Output the [x, y] coordinate of the center of the cell containing the given text.  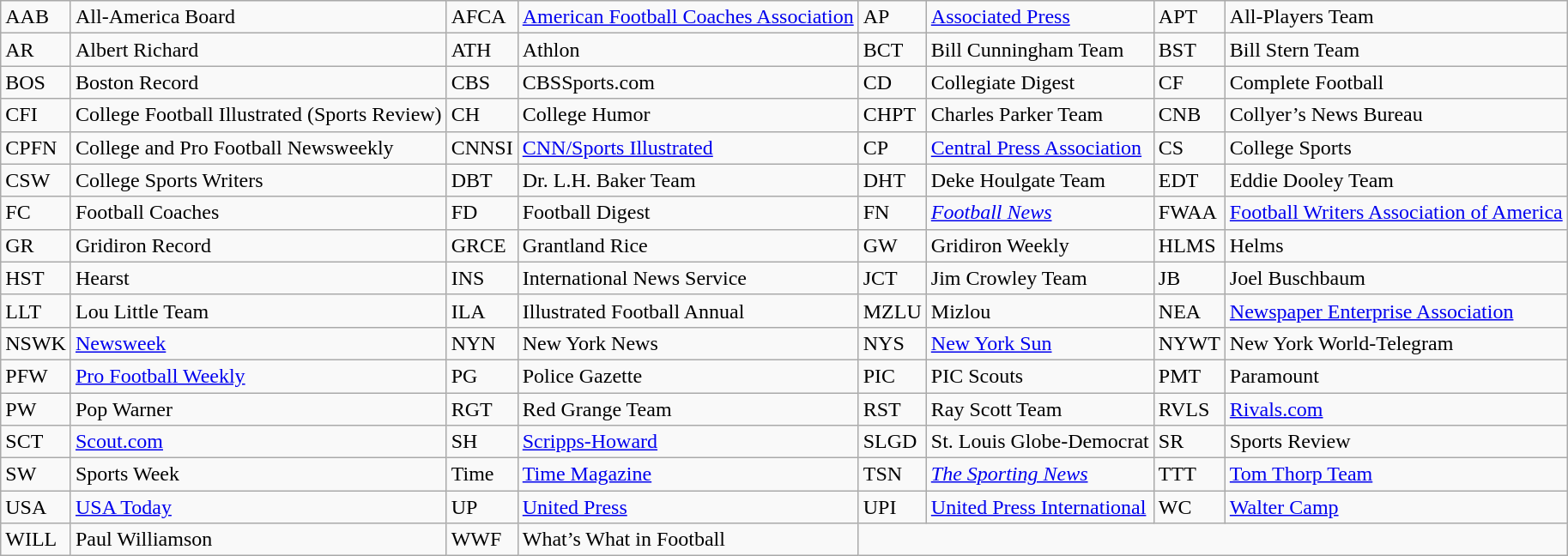
Illustrated Football Annual [688, 311]
USA [36, 507]
TTT [1190, 474]
College Football Illustrated (Sports Review) [258, 115]
Football Digest [688, 213]
LLT [36, 311]
CNNSI [482, 148]
GRCE [482, 245]
Charles Parker Team [1040, 115]
St. Louis Globe-Democrat [1040, 442]
CH [482, 115]
Helms [1395, 245]
Newsweek [258, 343]
All-America Board [258, 17]
AR [36, 50]
NEA [1190, 311]
UP [482, 507]
CP [893, 148]
College Humor [688, 115]
Time Magazine [688, 474]
APT [1190, 17]
BCT [893, 50]
Tom Thorp Team [1395, 474]
Dr. L.H. Baker Team [688, 180]
NYN [482, 343]
CPFN [36, 148]
College and Pro Football Newsweekly [258, 148]
Pop Warner [258, 409]
HLMS [1190, 245]
GW [893, 245]
UPI [893, 507]
INS [482, 278]
Rivals.com [1395, 409]
The Sporting News [1040, 474]
Football Coaches [258, 213]
Associated Press [1040, 17]
What’s What in Football [688, 540]
Complete Football [1395, 82]
DBT [482, 180]
PFW [36, 376]
Football News [1040, 213]
Grantland Rice [688, 245]
CD [893, 82]
RST [893, 409]
Mizlou [1040, 311]
New York News [688, 343]
New York Sun [1040, 343]
WC [1190, 507]
Pro Football Weekly [258, 376]
AAB [36, 17]
Gridiron Record [258, 245]
Red Grange Team [688, 409]
Bill Cunningham Team [1040, 50]
All-Players Team [1395, 17]
CHPT [893, 115]
MZLU [893, 311]
FD [482, 213]
Scripps-Howard [688, 442]
Walter Camp [1395, 507]
FC [36, 213]
Collegiate Digest [1040, 82]
PMT [1190, 376]
RGT [482, 409]
New York World-Telegram [1395, 343]
SH [482, 442]
PW [36, 409]
Paramount [1395, 376]
AFCA [482, 17]
NYWT [1190, 343]
HST [36, 278]
Gridiron Weekly [1040, 245]
College Sports Writers [258, 180]
Athlon [688, 50]
CSW [36, 180]
DHT [893, 180]
College Sports [1395, 148]
Jim Crowley Team [1040, 278]
SW [36, 474]
WWF [482, 540]
Boston Record [258, 82]
Joel Buschbaum [1395, 278]
BOS [36, 82]
PIC Scouts [1040, 376]
CF [1190, 82]
United Press [688, 507]
Central Press Association [1040, 148]
Sports Review [1395, 442]
CBS [482, 82]
Scout.com [258, 442]
TSN [893, 474]
Ray Scott Team [1040, 409]
JCT [893, 278]
SR [1190, 442]
FWAA [1190, 213]
NYS [893, 343]
JB [1190, 278]
American Football Coaches Association [688, 17]
Eddie Dooley Team [1395, 180]
WILL [36, 540]
USA Today [258, 507]
Collyer’s News Bureau [1395, 115]
GR [36, 245]
CNN/Sports Illustrated [688, 148]
EDT [1190, 180]
Football Writers Association of America [1395, 213]
Albert Richard [258, 50]
ILA [482, 311]
International News Service [688, 278]
Time [482, 474]
FN [893, 213]
RVLS [1190, 409]
SCT [36, 442]
Hearst [258, 278]
SLGD [893, 442]
CNB [1190, 115]
Deke Houlgate Team [1040, 180]
BST [1190, 50]
Sports Week [258, 474]
CBSSports.com [688, 82]
CFI [36, 115]
Paul Williamson [258, 540]
PG [482, 376]
PIC [893, 376]
NSWK [36, 343]
Newspaper Enterprise Association [1395, 311]
Lou Little Team [258, 311]
Bill Stern Team [1395, 50]
AP [893, 17]
Police Gazette [688, 376]
ATH [482, 50]
United Press International [1040, 507]
CS [1190, 148]
